Return [x, y] of the center of cell containing provided text 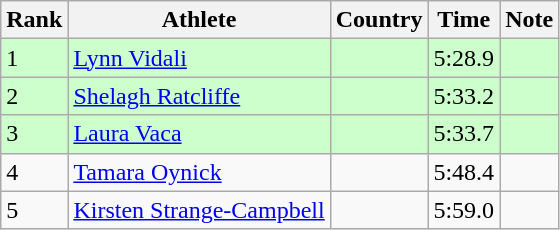
Rank [34, 20]
Country [379, 20]
5:33.2 [464, 96]
Lynn Vidali [199, 58]
Note [530, 20]
5:48.4 [464, 172]
Shelagh Ratcliffe [199, 96]
Athlete [199, 20]
Tamara Oynick [199, 172]
Laura Vaca [199, 134]
3 [34, 134]
2 [34, 96]
Time [464, 20]
5:59.0 [464, 210]
1 [34, 58]
5 [34, 210]
4 [34, 172]
5:28.9 [464, 58]
5:33.7 [464, 134]
Kirsten Strange-Campbell [199, 210]
